Provide the (X, Y) coordinate of the cell's center where the given text is located.  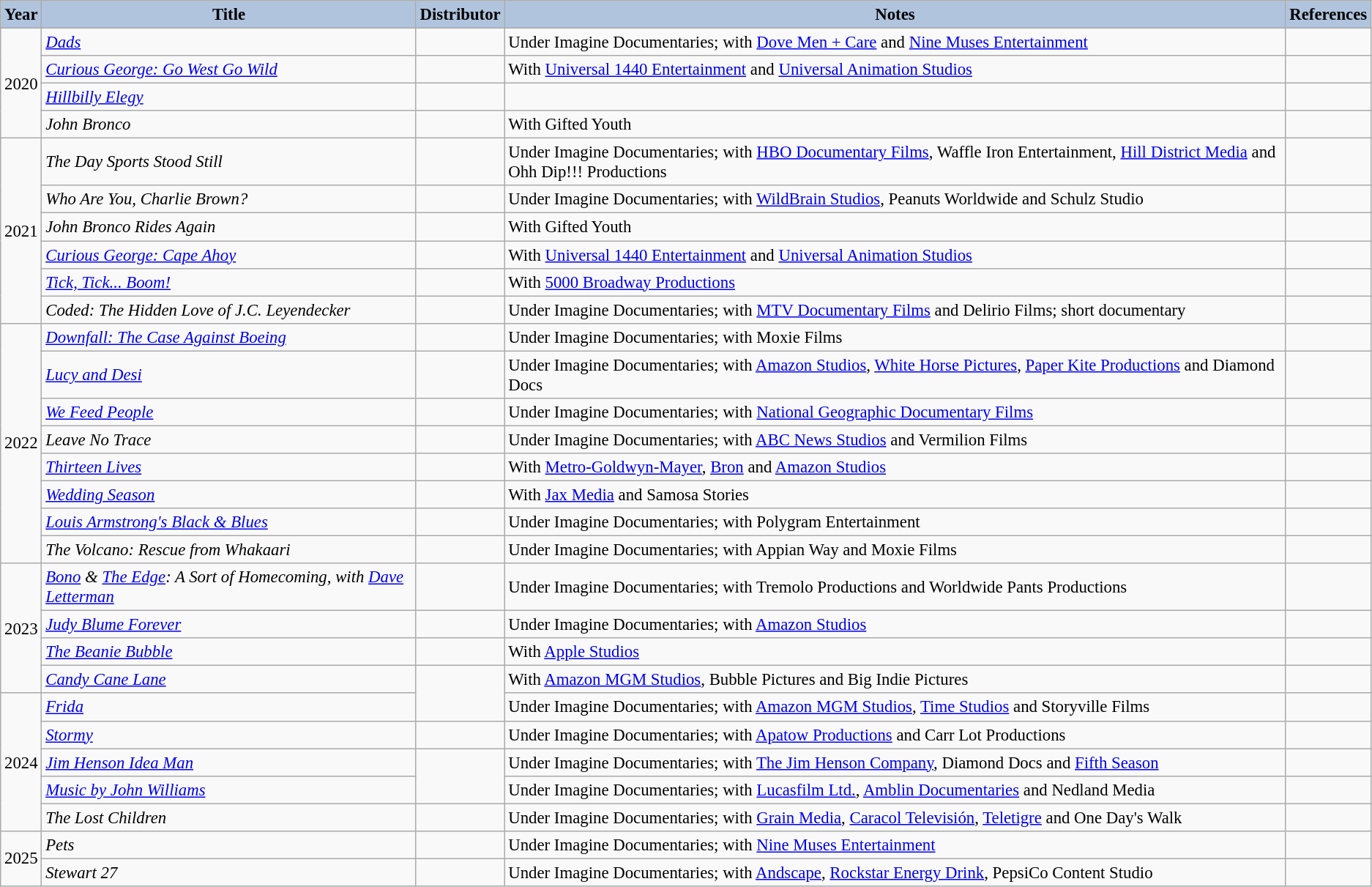
Under Imagine Documentaries; with The Jim Henson Company, Diamond Docs and Fifth Season (895, 762)
Under Imagine Documentaries; with WildBrain Studios, Peanuts Worldwide and Schulz Studio (895, 200)
Downfall: The Case Against Boeing (228, 337)
Stewart 27 (228, 872)
Under Imagine Documentaries; with Grain Media, Caracol Televisión, Teletigre and One Day's Walk (895, 817)
We Feed People (228, 412)
Title (228, 15)
Under Imagine Documentaries; with Amazon Studios, White Horse Pictures, Paper Kite Productions and Diamond Docs (895, 375)
With Apple Studios (895, 652)
Leave No Trace (228, 439)
2020 (21, 83)
2024 (21, 762)
Under Imagine Documentaries; with Amazon Studios (895, 625)
Curious George: Cape Ahoy (228, 255)
Pets (228, 845)
Who Are You, Charlie Brown? (228, 200)
2023 (21, 628)
Under Imagine Documentaries; with Amazon MGM Studios, Time Studios and Storyville Films (895, 708)
Frida (228, 708)
The Volcano: Rescue from Whakaari (228, 550)
With 5000 Broadway Productions (895, 282)
2021 (21, 231)
Candy Cane Lane (228, 680)
Under Imagine Documentaries; with Apatow Productions and Carr Lot Productions (895, 735)
With Jax Media and Samosa Stories (895, 494)
Under Imagine Documentaries; with National Geographic Documentary Films (895, 412)
Thirteen Lives (228, 467)
Bono & The Edge: A Sort of Homecoming, with Dave Letterman (228, 587)
Judy Blume Forever (228, 625)
Stormy (228, 735)
Under Imagine Documentaries; with Dove Men + Care and Nine Muses Entertainment (895, 42)
Under Imagine Documentaries; with Tremolo Productions and Worldwide Pants Productions (895, 587)
Under Imagine Documentaries; with Nine Muses Entertainment (895, 845)
2022 (21, 443)
Dads (228, 42)
The Lost Children (228, 817)
With Metro-Goldwyn-Mayer, Bron and Amazon Studios (895, 467)
The Beanie Bubble (228, 652)
Coded: The Hidden Love of J.C. Leyendecker (228, 310)
John Bronco (228, 125)
Under Imagine Documentaries; with HBO Documentary Films, Waffle Iron Entertainment, Hill District Media and Ohh Dip!!! Productions (895, 163)
Distributor (460, 15)
Under Imagine Documentaries; with Lucasfilm Ltd., Amblin Documentaries and Nedland Media (895, 790)
Louis Armstrong's Black & Blues (228, 522)
Lucy and Desi (228, 375)
The Day Sports Stood Still (228, 163)
Notes (895, 15)
Wedding Season (228, 494)
References (1328, 15)
2025 (21, 858)
Curious George: Go West Go Wild (228, 70)
Under Imagine Documentaries; with Polygram Entertainment (895, 522)
Under Imagine Documentaries; with ABC News Studios and Vermilion Films (895, 439)
Year (21, 15)
Music by John Williams (228, 790)
Under Imagine Documentaries; with MTV Documentary Films and Delirio Films; short documentary (895, 310)
Under Imagine Documentaries; with Andscape, Rockstar Energy Drink, PepsiCo Content Studio (895, 872)
Hillbilly Elegy (228, 97)
With Amazon MGM Studios, Bubble Pictures and Big Indie Pictures (895, 680)
Under Imagine Documentaries; with Moxie Films (895, 337)
John Bronco Rides Again (228, 227)
Under Imagine Documentaries; with Appian Way and Moxie Films (895, 550)
Tick, Tick... Boom! (228, 282)
Jim Henson Idea Man (228, 762)
